Return [X, Y] of the center of cell containing provided text 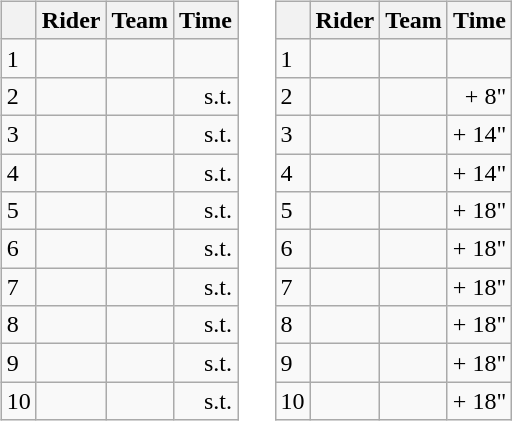
+ 8" [479, 96]
